Locate the cell with the specified text and output its [x, y] center coordinate. 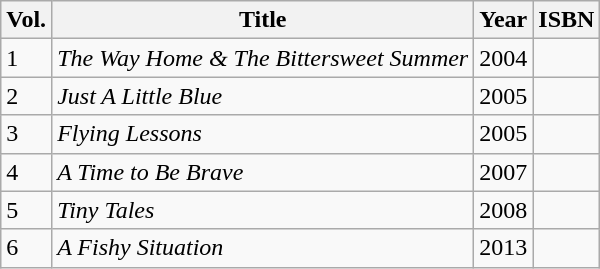
Vol. [26, 20]
4 [26, 172]
Flying Lessons [263, 134]
Just A Little Blue [263, 96]
2 [26, 96]
6 [26, 248]
2013 [504, 248]
3 [26, 134]
Tiny Tales [263, 210]
Year [504, 20]
2007 [504, 172]
The Way Home & The Bittersweet Summer [263, 58]
Title [263, 20]
2004 [504, 58]
2008 [504, 210]
ISBN [566, 20]
A Time to Be Brave [263, 172]
5 [26, 210]
1 [26, 58]
A Fishy Situation [263, 248]
